Provide the [X, Y] coordinate of the cell's center where the given text is located.  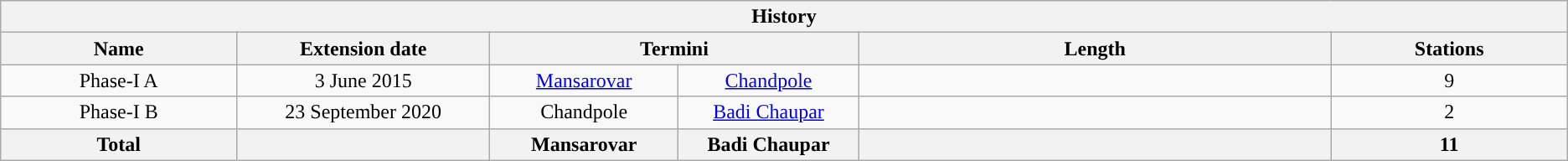
Total [119, 144]
Extension date [364, 49]
Phase-I A [119, 80]
Length [1095, 49]
Name [119, 49]
9 [1449, 80]
11 [1449, 144]
Stations [1449, 49]
Phase-I B [119, 112]
23 September 2020 [364, 112]
2 [1449, 112]
3 June 2015 [364, 80]
History [784, 17]
Termini [675, 49]
